Provide the (x, y) coordinate of the cell's center where the given text is located.  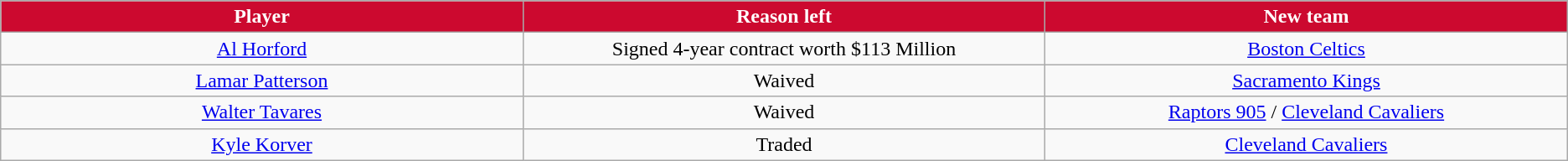
New team (1307, 17)
Al Horford (261, 49)
Raptors 905 / Cleveland Cavaliers (1307, 112)
Player (261, 17)
Sacramento Kings (1307, 80)
Traded (784, 144)
Signed 4-year contract worth $113 Million (784, 49)
Kyle Korver (261, 144)
Lamar Patterson (261, 80)
Cleveland Cavaliers (1307, 144)
Reason left (784, 17)
Walter Tavares (261, 112)
Boston Celtics (1307, 49)
